For the text-containing cell, return its midpoint in (X, Y) coordinate format. 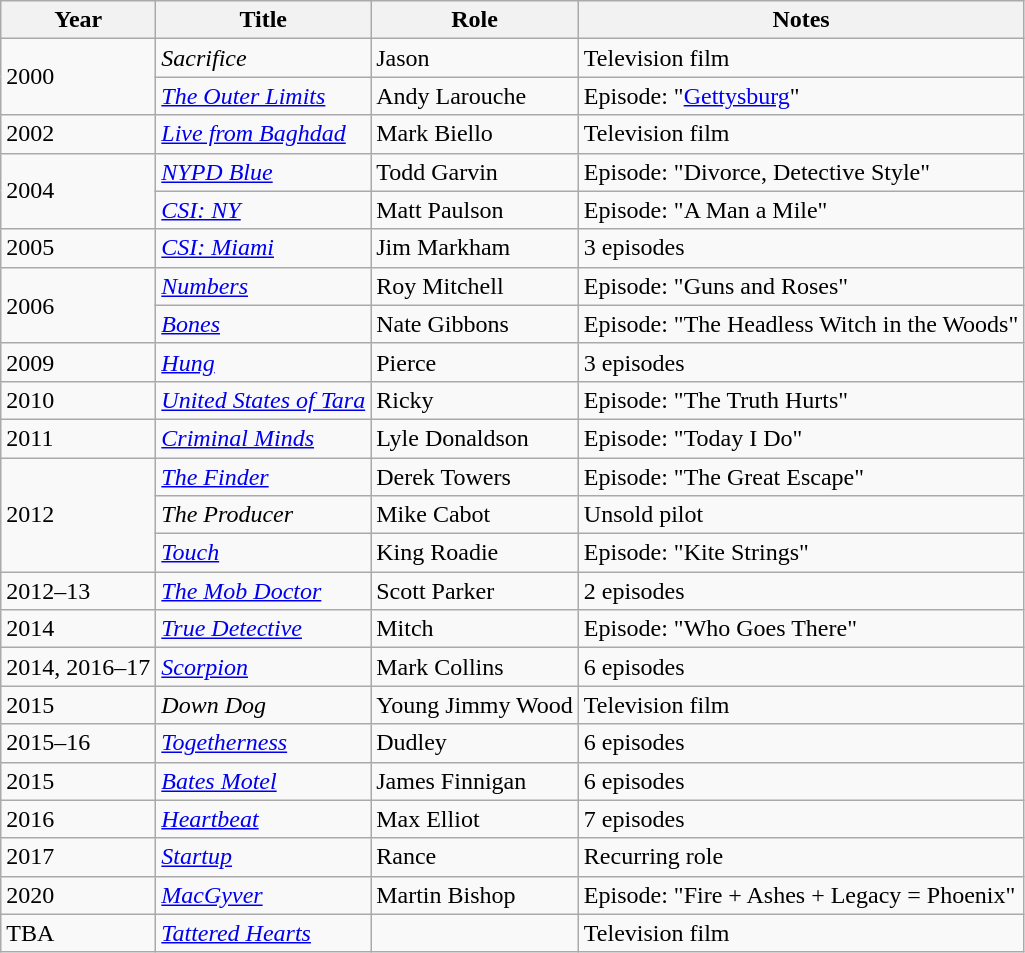
Dudley (475, 743)
Title (264, 20)
2004 (78, 191)
Pierce (475, 362)
CSI: Miami (264, 248)
2 episodes (800, 591)
Episode: "The Great Escape" (800, 477)
NYPD Blue (264, 172)
Bones (264, 324)
The Finder (264, 477)
Down Dog (264, 705)
Nate Gibbons (475, 324)
Mitch (475, 629)
Live from Baghdad (264, 134)
Ricky (475, 400)
Matt Paulson (475, 210)
Todd Garvin (475, 172)
2015–16 (78, 743)
TBA (78, 933)
The Producer (264, 515)
2014 (78, 629)
Episode: "Fire + Ashes + Legacy = Phoenix" (800, 895)
Mark Collins (475, 667)
Max Elliot (475, 819)
Unsold pilot (800, 515)
Episode: "Kite Strings" (800, 553)
Bates Motel (264, 781)
Startup (264, 857)
Jim Markham (475, 248)
Young Jimmy Wood (475, 705)
Scorpion (264, 667)
2012–13 (78, 591)
Numbers (264, 286)
2009 (78, 362)
2017 (78, 857)
Mark Biello (475, 134)
2020 (78, 895)
Episode: "The Headless Witch in the Woods" (800, 324)
Recurring role (800, 857)
Scott Parker (475, 591)
Derek Towers (475, 477)
Year (78, 20)
CSI: NY (264, 210)
Hung (264, 362)
Touch (264, 553)
Martin Bishop (475, 895)
True Detective (264, 629)
Andy Larouche (475, 96)
Jason (475, 58)
Notes (800, 20)
Role (475, 20)
Togetherness (264, 743)
Tattered Hearts (264, 933)
The Outer Limits (264, 96)
Heartbeat (264, 819)
2002 (78, 134)
Episode: "Gettysburg" (800, 96)
2011 (78, 438)
Roy Mitchell (475, 286)
Mike Cabot (475, 515)
MacGyver (264, 895)
2006 (78, 305)
Episode: "Divorce, Detective Style" (800, 172)
Criminal Minds (264, 438)
Episode: "Guns and Roses" (800, 286)
King Roadie (475, 553)
Episode: "Who Goes There" (800, 629)
The Mob Doctor (264, 591)
Episode: "The Truth Hurts" (800, 400)
James Finnigan (475, 781)
Sacrifice (264, 58)
Rance (475, 857)
2014, 2016–17 (78, 667)
2010 (78, 400)
Lyle Donaldson (475, 438)
2012 (78, 515)
2016 (78, 819)
Episode: "A Man a Mile" (800, 210)
7 episodes (800, 819)
2005 (78, 248)
United States of Tara (264, 400)
Episode: "Today I Do" (800, 438)
2000 (78, 77)
